Pinpoint the cell where the given text exists, returning its (X, Y) midpoint coordinate. 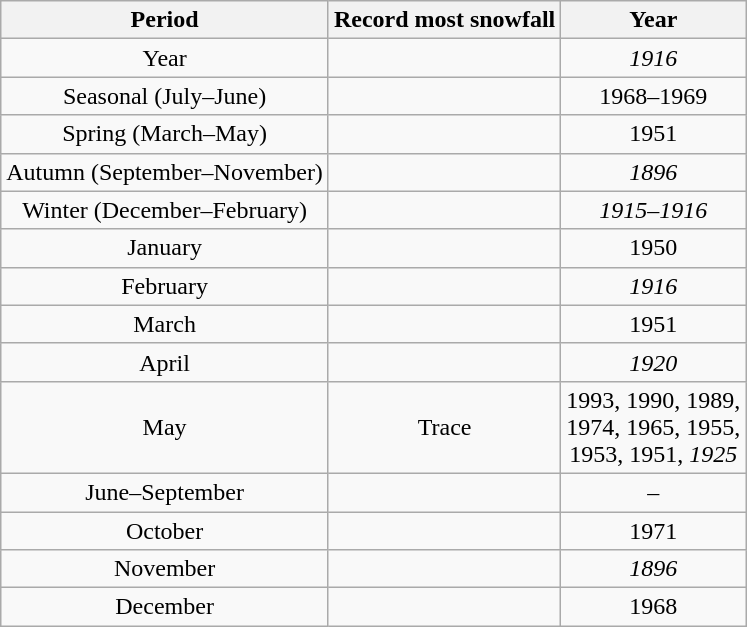
March (165, 324)
Record most snowfall (444, 20)
Spring (March–May) (165, 134)
June–September (165, 492)
December (165, 607)
1968 (654, 607)
Seasonal (July–June) (165, 96)
April (165, 362)
May (165, 427)
October (165, 531)
1971 (654, 531)
1993, 1990, 1989, 1974, 1965, 1955, 1953, 1951, 1925 (654, 427)
1915–1916 (654, 210)
1968–1969 (654, 96)
1950 (654, 248)
January (165, 248)
Winter (December–February) (165, 210)
– (654, 492)
Autumn (September–November) (165, 172)
1920 (654, 362)
February (165, 286)
Period (165, 20)
Trace (444, 427)
November (165, 569)
